Determine the (x, y) coordinate at the center of the cell enclosing the given text.  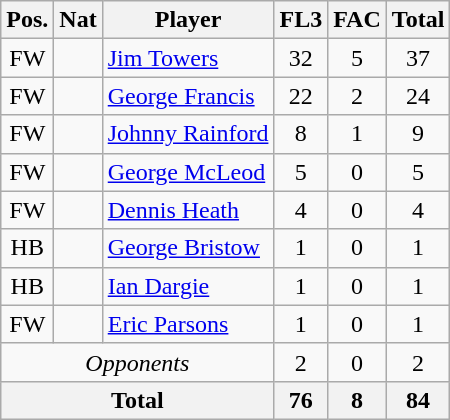
22 (301, 96)
Pos. (28, 20)
Johnny Rainford (188, 134)
FAC (358, 20)
George Bristow (188, 248)
George McLeod (188, 172)
Ian Dargie (188, 286)
Player (188, 20)
Dennis Heath (188, 210)
Jim Towers (188, 58)
Opponents (138, 362)
32 (301, 58)
Nat (78, 20)
9 (418, 134)
Eric Parsons (188, 324)
George Francis (188, 96)
24 (418, 96)
76 (301, 400)
84 (418, 400)
FL3 (301, 20)
37 (418, 58)
